Capture the cell that displays the provided text and extract its (x, y) central coordinate. 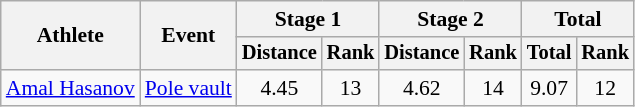
4.62 (422, 88)
Amal Hasanov (70, 88)
14 (493, 88)
Event (188, 36)
9.07 (550, 88)
13 (351, 88)
4.45 (280, 88)
Stage 1 (308, 19)
12 (605, 88)
Athlete (70, 36)
Pole vault (188, 88)
Stage 2 (450, 19)
